Return the [x, y] coordinate for the center point of the cell that contains the specified text.  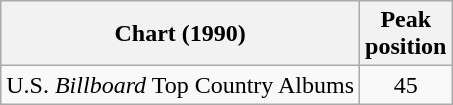
Peakposition [406, 34]
Chart (1990) [180, 34]
U.S. Billboard Top Country Albums [180, 85]
45 [406, 85]
